Output the (x, y) coordinate of the center of the cell containing the given text.  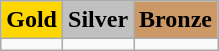
Silver (98, 20)
Gold (32, 20)
Bronze (176, 20)
